From the cell containing the given text, extract its center point as [x, y] coordinate. 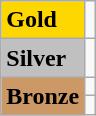
Silver [43, 58]
Bronze [43, 96]
Gold [43, 20]
